Identify which cell holds the provided text, then report its [x, y] central coordinate. 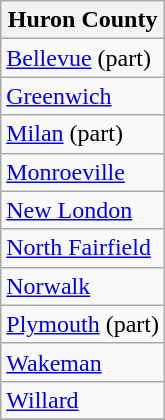
Wakeman [83, 362]
Norwalk [83, 286]
Greenwich [83, 96]
Plymouth (part) [83, 324]
Willard [83, 400]
Milan (part) [83, 134]
Huron County [83, 20]
Bellevue (part) [83, 58]
Monroeville [83, 172]
New London [83, 210]
North Fairfield [83, 248]
